Output the [x, y] coordinate of the center of the cell containing the given text.  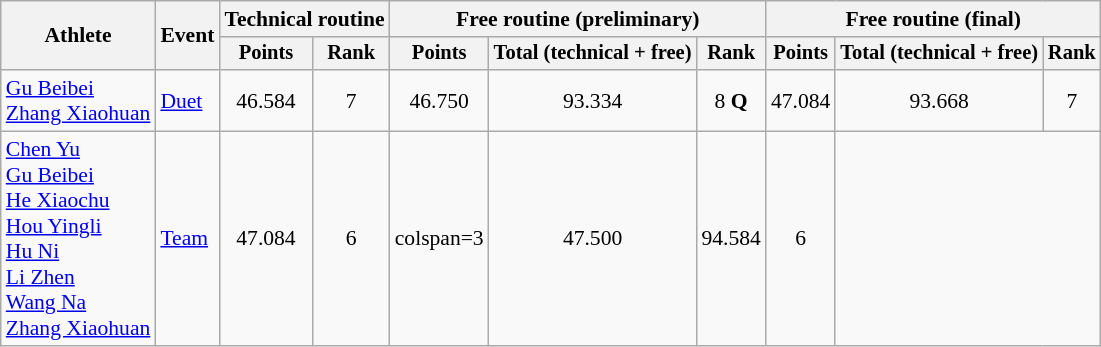
Duet [187, 100]
47.500 [593, 239]
46.584 [266, 100]
Gu BeibeiZhang Xiaohuan [78, 100]
Free routine (preliminary) [578, 19]
Team [187, 239]
Athlete [78, 36]
8 Q [730, 100]
colspan=3 [440, 239]
Chen YuGu BeibeiHe XiaochuHou YingliHu NiLi Zhen Wang NaZhang Xiaohuan [78, 239]
94.584 [730, 239]
93.334 [593, 100]
46.750 [440, 100]
93.668 [939, 100]
Technical routine [304, 19]
Free routine (final) [934, 19]
Event [187, 36]
